Output the [X, Y] coordinate of the center of the cell containing the given text.  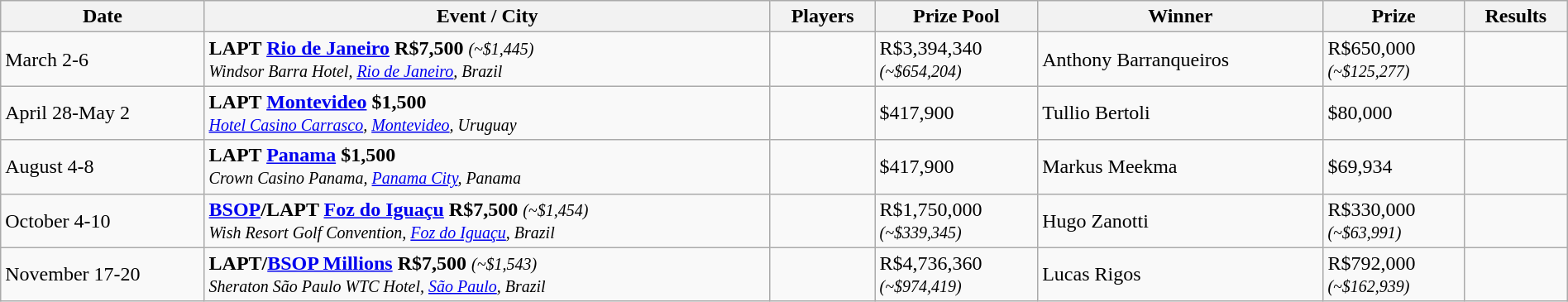
R$792,000(~$162,939) [1394, 275]
$69,934 [1394, 167]
Lucas Rigos [1181, 275]
Results [1515, 17]
LAPT Rio de Janeiro R$7,500 (~$1,445)Windsor Barra Hotel, Rio de Janeiro, Brazil [487, 60]
Date [103, 17]
$80,000 [1394, 113]
August 4-8 [103, 167]
R$1,750,000(~$339,345) [956, 220]
R$330,000(~$63,991) [1394, 220]
LAPT Panama $1,500Crown Casino Panama, Panama City, Panama [487, 167]
October 4-10 [103, 220]
Hugo Zanotti [1181, 220]
R$650,000(~$125,277) [1394, 60]
Anthony Barranqueiros [1181, 60]
LAPT/BSOP Millions R$7,500 (~$1,543)Sheraton São Paulo WTC Hotel, São Paulo, Brazil [487, 275]
Players [822, 17]
BSOP/LAPT Foz do Iguaçu R$7,500 (~$1,454)Wish Resort Golf Convention, Foz do Iguaçu, Brazil [487, 220]
LAPT Montevideo $1,500Hotel Casino Carrasco, Montevideo, Uruguay [487, 113]
Markus Meekma [1181, 167]
March 2-6 [103, 60]
April 28-May 2 [103, 113]
Tullio Bertoli [1181, 113]
R$3,394,340(~$654,204) [956, 60]
Prize Pool [956, 17]
Winner [1181, 17]
Prize [1394, 17]
November 17-20 [103, 275]
R$4,736,360(~$974,419) [956, 275]
Event / City [487, 17]
